Return (X, Y) of the center of cell containing provided text 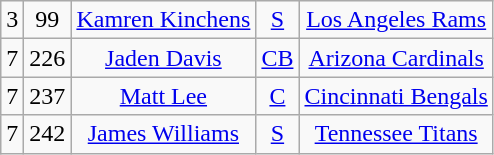
Kamren Kinchens (164, 20)
Cincinnati Bengals (396, 96)
C (278, 96)
Matt Lee (164, 96)
237 (48, 96)
99 (48, 20)
242 (48, 134)
Los Angeles Rams (396, 20)
Tennessee Titans (396, 134)
Arizona Cardinals (396, 58)
CB (278, 58)
James Williams (164, 134)
Jaden Davis (164, 58)
3 (12, 20)
226 (48, 58)
